Identify which cell holds the provided text, then report its [x, y] central coordinate. 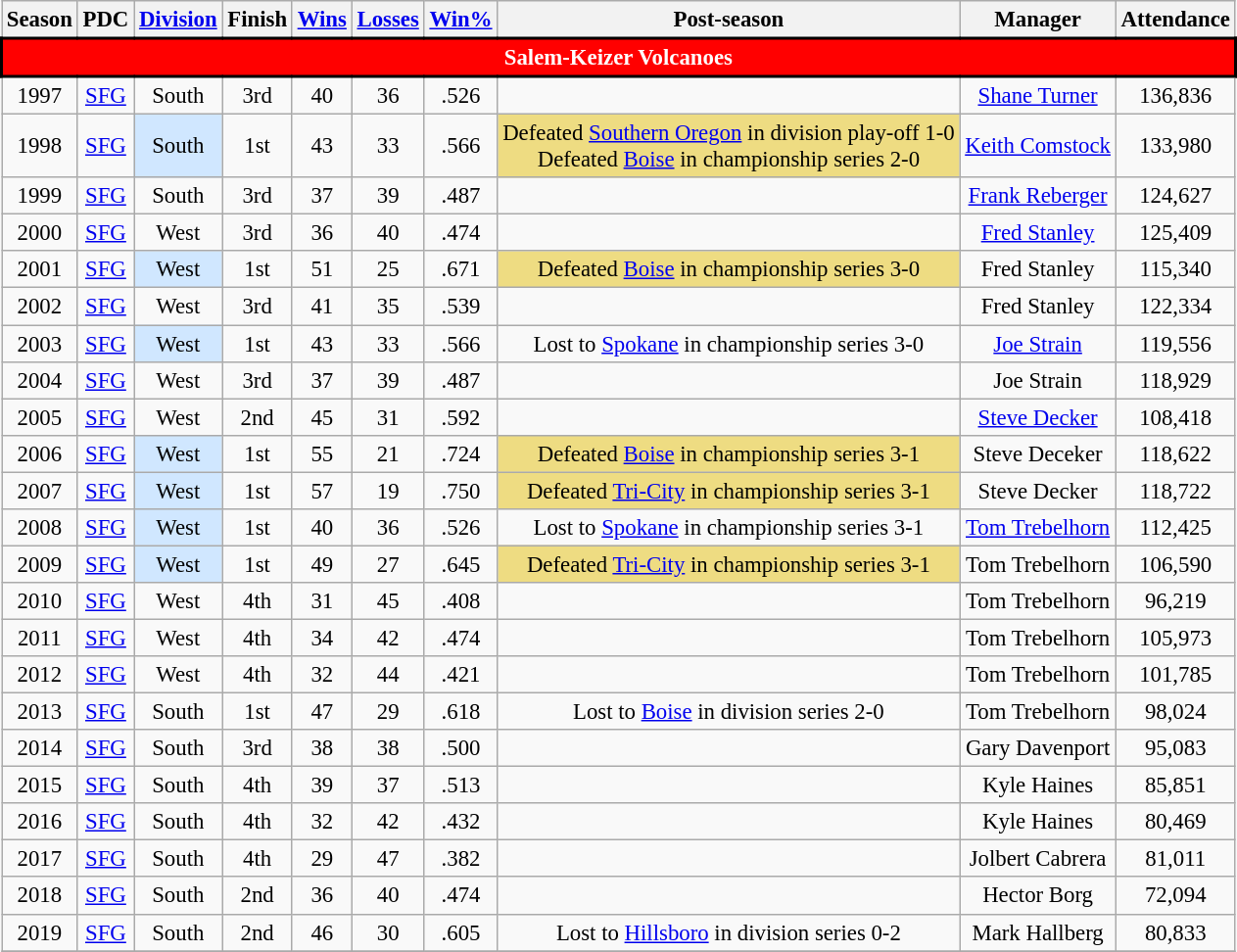
2010 [40, 601]
1998 [40, 147]
57 [321, 491]
Salem-Keizer Volcanoes [619, 57]
41 [321, 307]
2005 [40, 417]
Jolbert Cabrera [1038, 859]
118,622 [1175, 453]
2018 [40, 896]
118,929 [1175, 380]
Wins [321, 20]
.724 [460, 453]
Finish [257, 20]
81,011 [1175, 859]
Defeated Boise in championship series 3-1 [729, 453]
2006 [40, 453]
95,083 [1175, 748]
2017 [40, 859]
49 [321, 564]
30 [388, 932]
Post-season [729, 20]
Steve Deceker [1038, 453]
2008 [40, 528]
.421 [460, 675]
112,425 [1175, 528]
105,973 [1175, 638]
.539 [460, 307]
25 [388, 269]
2003 [40, 344]
Shane Turner [1038, 95]
122,334 [1175, 307]
72,094 [1175, 896]
34 [321, 638]
Losses [388, 20]
Division [178, 20]
2001 [40, 269]
27 [388, 564]
51 [321, 269]
46 [321, 932]
Season [40, 20]
80,469 [1175, 822]
Lost to Spokane in championship series 3-0 [729, 344]
Keith Comstock [1038, 147]
.605 [460, 932]
.408 [460, 601]
2015 [40, 785]
Attendance [1175, 20]
.382 [460, 859]
Lost to Spokane in championship series 3-1 [729, 528]
Defeated Southern Oregon in division play-off 1-0Defeated Boise in championship series 2-0 [729, 147]
119,556 [1175, 344]
85,851 [1175, 785]
Frank Reberger [1038, 196]
80,833 [1175, 932]
PDC [106, 20]
2013 [40, 712]
Hector Borg [1038, 896]
Gary Davenport [1038, 748]
124,627 [1175, 196]
Win% [460, 20]
98,024 [1175, 712]
.750 [460, 491]
2012 [40, 675]
.645 [460, 564]
118,722 [1175, 491]
.513 [460, 785]
55 [321, 453]
2000 [40, 233]
21 [388, 453]
2019 [40, 932]
19 [388, 491]
133,980 [1175, 147]
.500 [460, 748]
.618 [460, 712]
2007 [40, 491]
.671 [460, 269]
101,785 [1175, 675]
Lost to Boise in division series 2-0 [729, 712]
2014 [40, 748]
.432 [460, 822]
108,418 [1175, 417]
35 [388, 307]
44 [388, 675]
2002 [40, 307]
2004 [40, 380]
Mark Hallberg [1038, 932]
2011 [40, 638]
Lost to Hillsboro in division series 0-2 [729, 932]
2009 [40, 564]
125,409 [1175, 233]
136,836 [1175, 95]
96,219 [1175, 601]
1999 [40, 196]
Defeated Boise in championship series 3-0 [729, 269]
1997 [40, 95]
106,590 [1175, 564]
Manager [1038, 20]
2016 [40, 822]
115,340 [1175, 269]
.592 [460, 417]
